Identify which cell holds the provided text, then report its (X, Y) central coordinate. 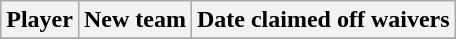
New team (134, 20)
Date claimed off waivers (323, 20)
Player (40, 20)
